For the text-containing cell, return its midpoint in [X, Y] coordinate format. 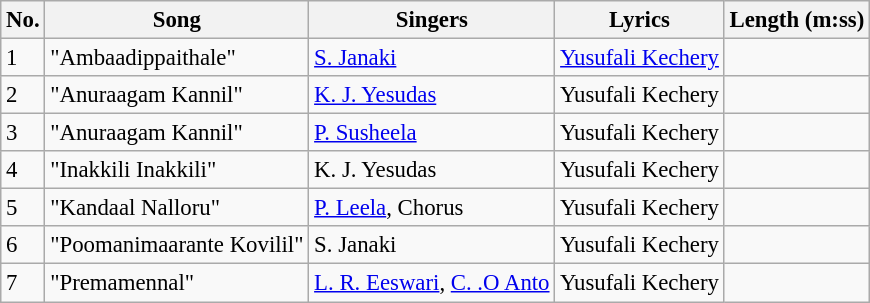
"Ambaadippaithale" [177, 58]
P. Susheela [432, 133]
5 [23, 208]
7 [23, 283]
"Poomanimaarante Kovilil" [177, 245]
Lyrics [640, 20]
"Kandaal Nalloru" [177, 208]
6 [23, 245]
Singers [432, 20]
1 [23, 58]
Length (m:ss) [796, 20]
No. [23, 20]
L. R. Eeswari, C. .O Anto [432, 283]
2 [23, 95]
"Inakkili Inakkili" [177, 170]
3 [23, 133]
"Premamennal" [177, 283]
4 [23, 170]
Song [177, 20]
P. Leela, Chorus [432, 208]
